Scan for the cell matching the given text and deliver its [x, y] coordinate at center. 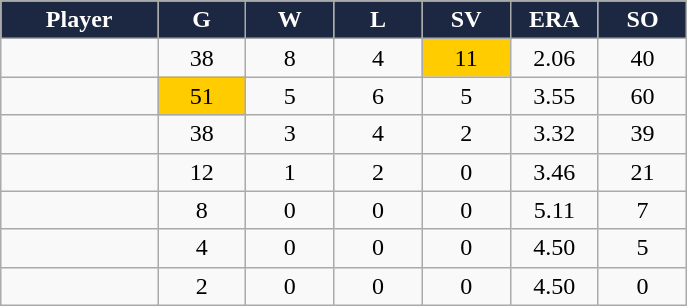
Player [80, 20]
5.11 [554, 210]
3.32 [554, 134]
12 [202, 172]
W [290, 20]
SO [642, 20]
51 [202, 96]
3.55 [554, 96]
SV [466, 20]
G [202, 20]
39 [642, 134]
11 [466, 58]
40 [642, 58]
3 [290, 134]
L [378, 20]
1 [290, 172]
60 [642, 96]
3.46 [554, 172]
2.06 [554, 58]
21 [642, 172]
7 [642, 210]
6 [378, 96]
ERA [554, 20]
